Extract the (x, y) coordinate from the center of the cell holding the provided text.  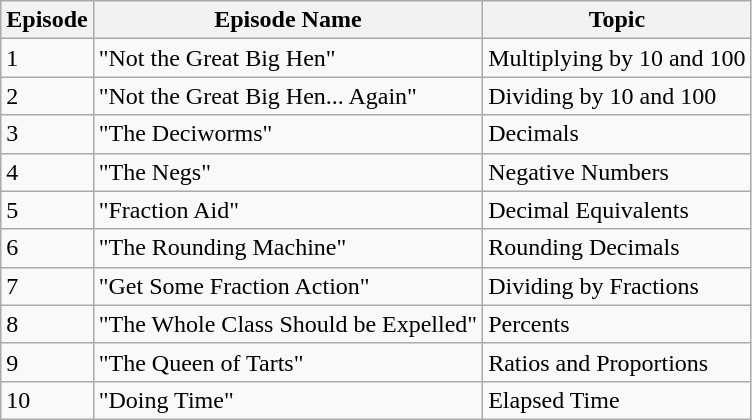
"Not the Great Big Hen... Again" (288, 96)
"The Negs" (288, 172)
1 (47, 58)
9 (47, 362)
10 (47, 400)
Dividing by Fractions (617, 286)
"Fraction Aid" (288, 210)
3 (47, 134)
8 (47, 324)
5 (47, 210)
Negative Numbers (617, 172)
"Doing Time" (288, 400)
"Not the Great Big Hen" (288, 58)
"The Queen of Tarts" (288, 362)
Percents (617, 324)
Decimal Equivalents (617, 210)
2 (47, 96)
Ratios and Proportions (617, 362)
4 (47, 172)
7 (47, 286)
"Get Some Fraction Action" (288, 286)
"The Rounding Machine" (288, 248)
Decimals (617, 134)
Rounding Decimals (617, 248)
Topic (617, 20)
"The Whole Class Should be Expelled" (288, 324)
Multiplying by 10 and 100 (617, 58)
Episode Name (288, 20)
Episode (47, 20)
Dividing by 10 and 100 (617, 96)
"The Deciworms" (288, 134)
Elapsed Time (617, 400)
6 (47, 248)
